Determine the [X, Y] coordinate at the center of the cell enclosing the given text.  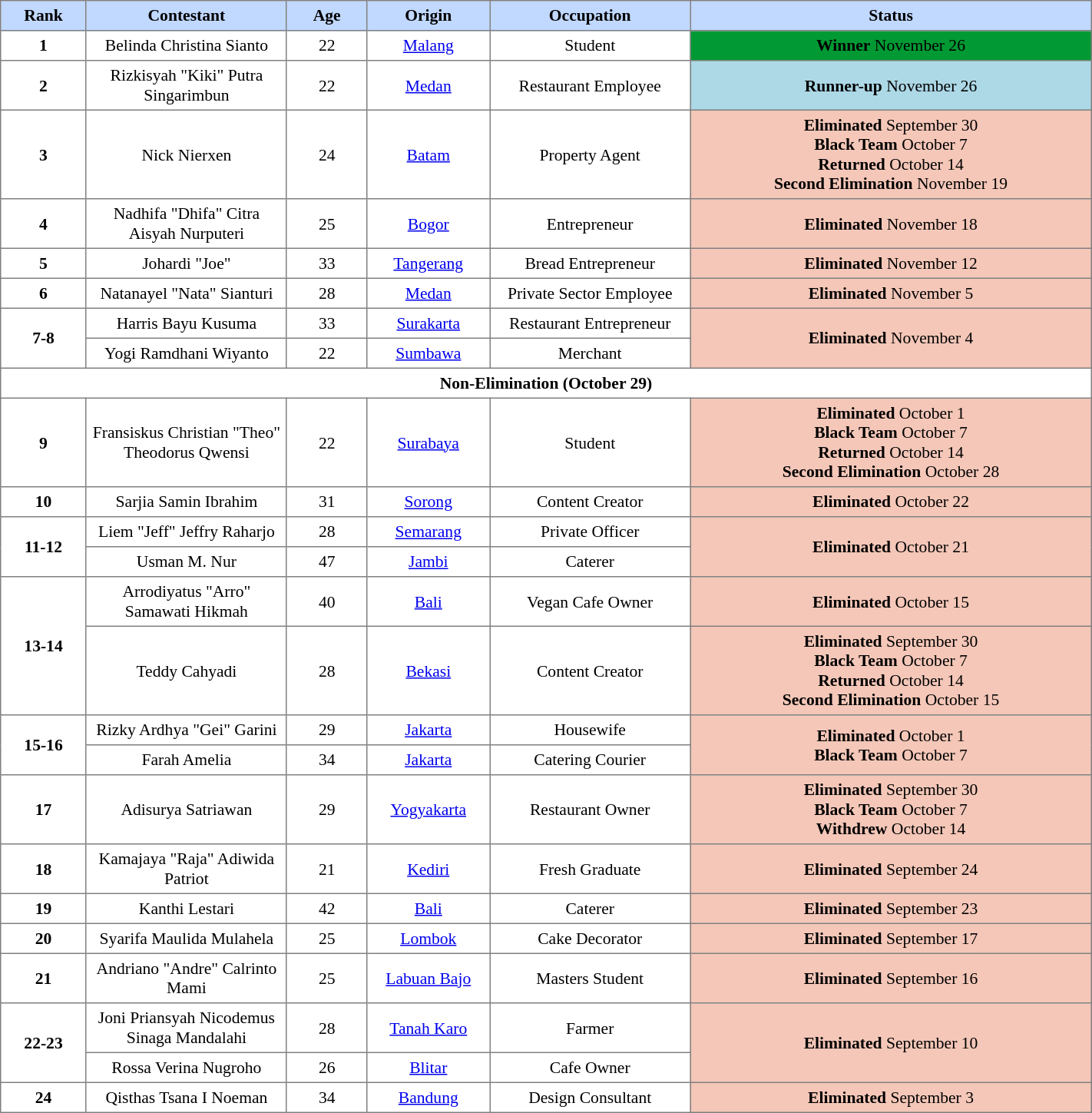
Eliminated September 30Black Team October 7Withdrew October 14 [891, 810]
Farah Amelia [186, 760]
Arrodiyatus "Arro" Samawati Hikmah [186, 601]
Kamajaya "Raja" Adiwida Patriot [186, 869]
Rossa Verina Nugroho [186, 1068]
Bekasi [429, 671]
Masters Student [590, 978]
15-16 [44, 745]
Eliminated November 5 [891, 293]
Farmer [590, 1028]
Cake Decorator [590, 939]
Contestant [186, 15]
Surabaya [429, 442]
Nadhifa "Dhifa" Citra Aisyah Nurputeri [186, 224]
Eliminated November 12 [891, 263]
Eliminated October 1Black Team October 7Returned October 14Second Elimination October 28 [891, 442]
Surakarta [429, 323]
Bogor [429, 224]
Rizky Ardhya "Gei" Garini [186, 730]
Occupation [590, 15]
18 [44, 869]
Harris Bayu Kusuma [186, 323]
Kanthi Lestari [186, 908]
Private Officer [590, 532]
Rank [44, 15]
Kediri [429, 869]
Andriano "Andre" Calrinto Mami [186, 978]
Eliminated October 21 [891, 547]
20 [44, 939]
40 [326, 601]
Tanah Karo [429, 1028]
Non-Elimination (October 29) [546, 383]
Restaurant Entrepreneur [590, 323]
Eliminated October 15 [891, 601]
Winner November 26 [891, 46]
Batam [429, 154]
2 [44, 85]
Merchant [590, 353]
Sumbawa [429, 353]
Belinda Christina Sianto [186, 46]
Blitar [429, 1068]
19 [44, 908]
Johardi "Joe" [186, 263]
Qisthas Tsana I Noeman [186, 1097]
31 [326, 502]
Eliminated September 30Black Team October 7Returned October 14Second Elimination November 19 [891, 154]
Eliminated October 1Black Team October 7 [891, 745]
Eliminated November 4 [891, 338]
6 [44, 293]
9 [44, 442]
Origin [429, 15]
Jambi [429, 562]
10 [44, 502]
Syarifa Maulida Mulahela [186, 939]
4 [44, 224]
Lombok [429, 939]
7-8 [44, 338]
Bread Entrepreneur [590, 263]
Teddy Cahyadi [186, 671]
Nick Nierxen [186, 154]
Property Agent [590, 154]
Eliminated October 22 [891, 502]
Fransiskus Christian "Theo" Theodorus Qwensi [186, 442]
Labuan Bajo [429, 978]
Restaurant Owner [590, 810]
Eliminated November 18 [891, 224]
Age [326, 15]
17 [44, 810]
Restaurant Employee [590, 85]
Eliminated September 30Black Team October 7Returned October 14Second Elimination October 15 [891, 671]
22-23 [44, 1043]
Adisurya Satriawan [186, 810]
Housewife [590, 730]
Yogyakarta [429, 810]
42 [326, 908]
Tangerang [429, 263]
Rizkisyah "Kiki" Putra Singarimbun [186, 85]
Sorong [429, 502]
Eliminated September 3 [891, 1097]
5 [44, 263]
Eliminated September 16 [891, 978]
11-12 [44, 547]
Runner-up November 26 [891, 85]
Catering Courier [590, 760]
Malang [429, 46]
3 [44, 154]
Eliminated September 17 [891, 939]
Natanayel "Nata" Sianturi [186, 293]
Liem "Jeff" Jeffry Raharjo [186, 532]
Usman M. Nur [186, 562]
Bandung [429, 1097]
Entrepreneur [590, 224]
Yogi Ramdhani Wiyanto [186, 353]
Eliminated September 24 [891, 869]
Status [891, 15]
Eliminated September 23 [891, 908]
Private Sector Employee [590, 293]
Fresh Graduate [590, 869]
1 [44, 46]
13-14 [44, 646]
26 [326, 1068]
47 [326, 562]
Cafe Owner [590, 1068]
Vegan Cafe Owner [590, 601]
Joni Priansyah Nicodemus Sinaga Mandalahi [186, 1028]
Design Consultant [590, 1097]
Eliminated September 10 [891, 1043]
Semarang [429, 532]
Sarjia Samin Ibrahim [186, 502]
